Capture the cell that displays the provided text and extract its [X, Y] central coordinate. 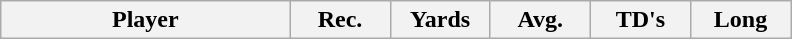
Rec. [340, 20]
TD's [640, 20]
Player [146, 20]
Avg. [540, 20]
Long [740, 20]
Yards [440, 20]
